Detect which cell encompasses the target text, then output its (X, Y) center coordinate. 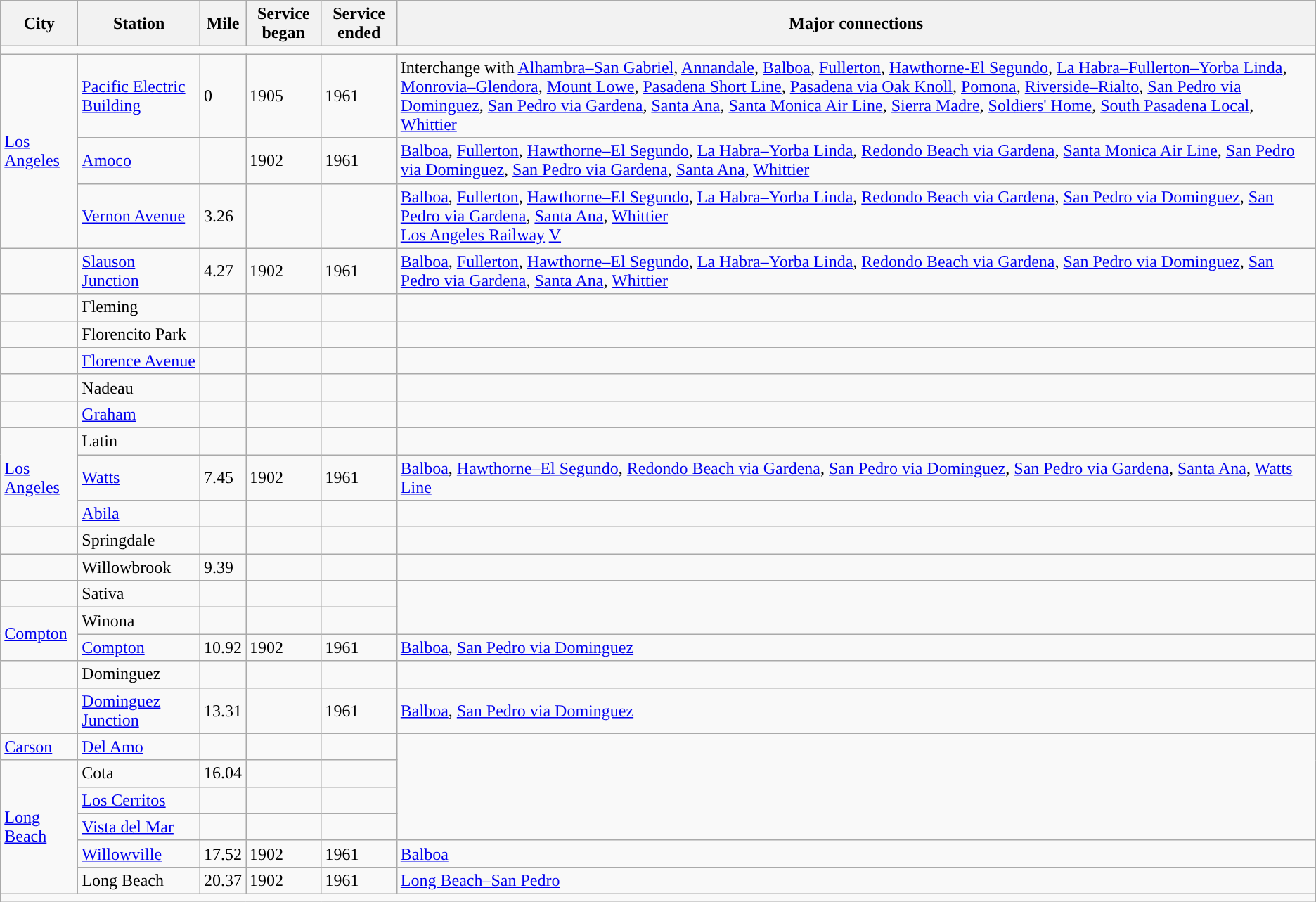
20.37 (222, 880)
1905 (284, 96)
13.31 (222, 710)
Mile (222, 24)
Watts (139, 477)
Balboa, Hawthorne–El Segundo, Redondo Beach via Gardena, San Pedro via Dominguez, San Pedro via Gardena, Santa Ana, Watts Line (856, 477)
Carson (39, 747)
Nadeau (139, 387)
Fleming (139, 307)
Vista del Mar (139, 827)
Service began (284, 24)
Station (139, 24)
Willowbrook (139, 567)
Florencito Park (139, 334)
Los Cerritos (139, 800)
16.04 (222, 773)
Dominguez Junction (139, 710)
Del Amo (139, 747)
Winona (139, 621)
Willowville (139, 853)
0 (222, 96)
Springdale (139, 541)
Florence Avenue (139, 361)
Service ended (359, 24)
Latin (139, 441)
Long Beach–San Pedro (856, 880)
4.27 (222, 271)
Slauson Junction (139, 271)
Balboa (856, 853)
17.52 (222, 853)
Pacific Electric Building (139, 96)
Vernon Avenue (139, 216)
Cota (139, 773)
City (39, 24)
Amoco (139, 160)
Sativa (139, 594)
Graham (139, 414)
7.45 (222, 477)
9.39 (222, 567)
Major connections (856, 24)
Dominguez (139, 674)
Abila (139, 514)
3.26 (222, 216)
10.92 (222, 647)
